Pinpoint the cell where the given text exists, returning its [X, Y] midpoint coordinate. 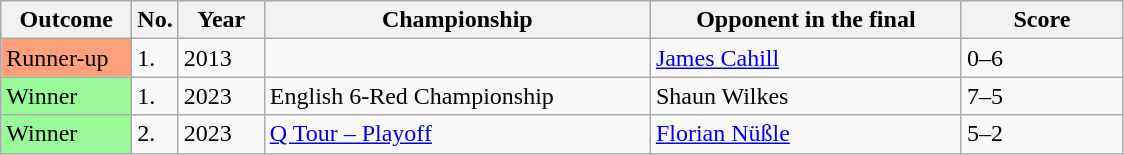
Outcome [66, 20]
Florian Nüßle [806, 134]
0–6 [1042, 58]
No. [155, 20]
Score [1042, 20]
Shaun Wilkes [806, 96]
5–2 [1042, 134]
Championship [457, 20]
7–5 [1042, 96]
2. [155, 134]
Runner-up [66, 58]
English 6-Red Championship [457, 96]
2013 [221, 58]
Q Tour – Playoff [457, 134]
Year [221, 20]
Opponent in the final [806, 20]
James Cahill [806, 58]
